Extract the (x, y) coordinate from the center of the cell holding the provided text.  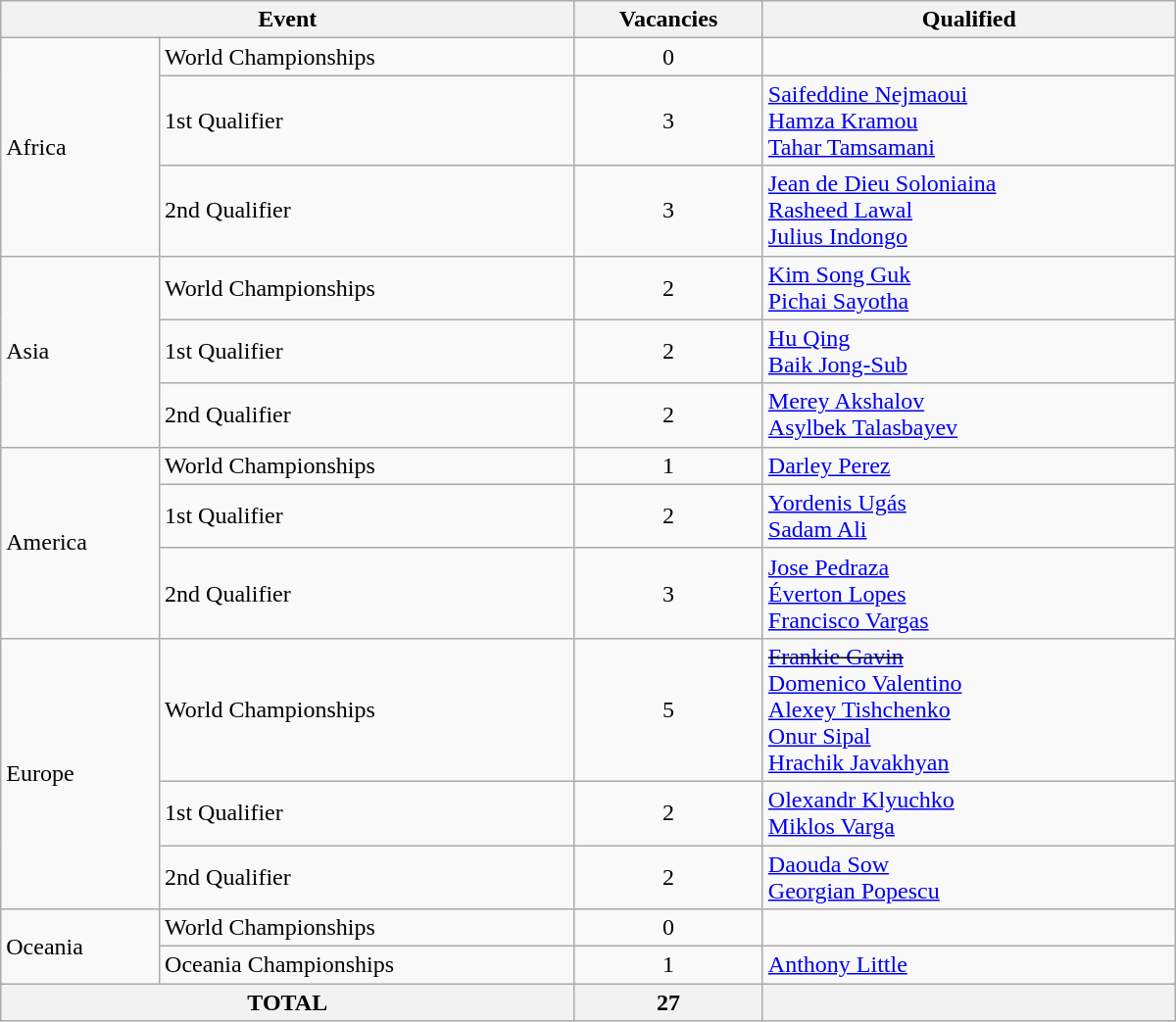
Event (288, 20)
Saifeddine Nejmaoui Hamza Kramou Tahar Tamsamani (968, 121)
America (80, 543)
Merey Akshalov Asylbek Talasbayev (968, 415)
TOTAL (288, 1002)
Jean de Dieu Soloniaina Rasheed Lawal Julius Indongo (968, 211)
Yordenis Ugás Sadam Ali (968, 515)
Oceania (80, 947)
Olexandr Klyuchko Miklos Varga (968, 813)
Jose Pedraza Éverton Lopes Francisco Vargas (968, 593)
Hu Qing Baik Jong-Sub (968, 351)
Daouda Sow Georgian Popescu (968, 876)
Europe (80, 773)
27 (668, 1002)
Anthony Little (968, 965)
Oceania Championships (367, 965)
Kim Song Guk Pichai Sayotha (968, 288)
Africa (80, 147)
5 (668, 709)
Vacancies (668, 20)
Darley Perez (968, 465)
Asia (80, 351)
Qualified (968, 20)
Frankie Gavin Domenico Valentino Alexey Tishchenko Onur Sipal Hrachik Javakhyan (968, 709)
